Detect which cell encompasses the target text, then output its (x, y) center coordinate. 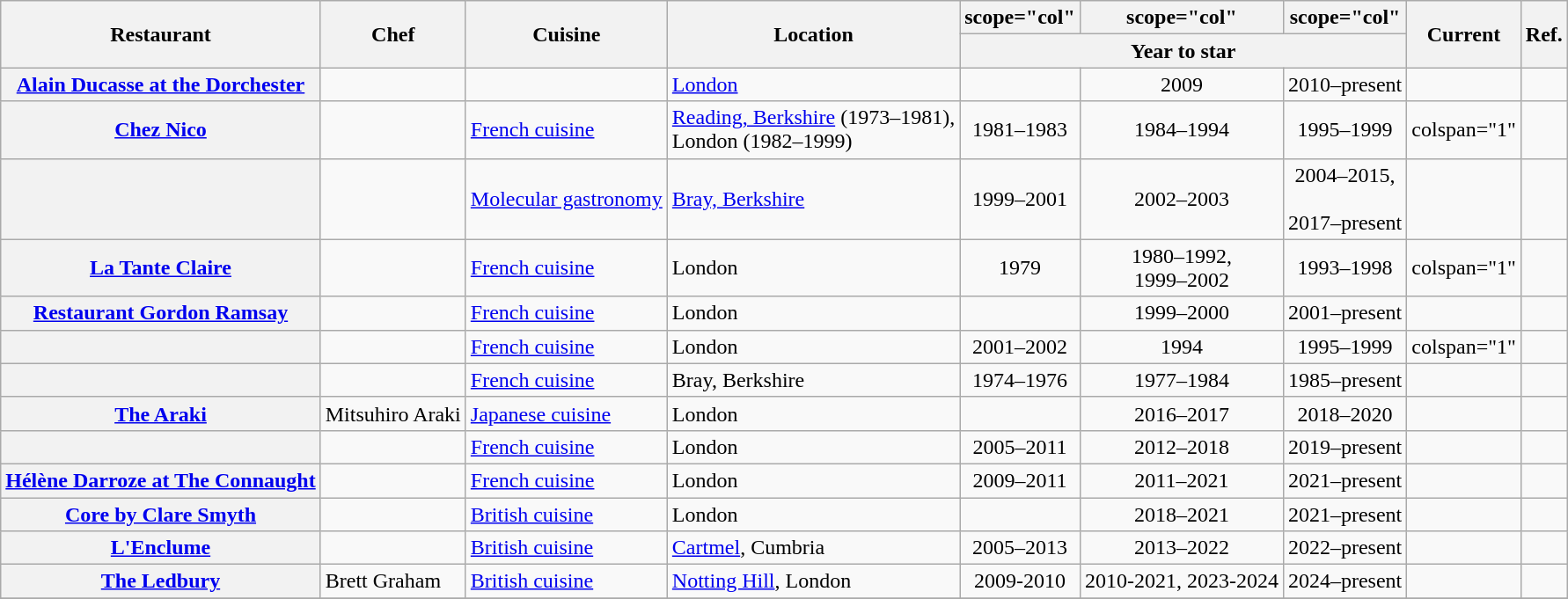
Cartmel, Cumbria (813, 548)
2018–2021 (1181, 515)
Cuisine (567, 34)
Current (1464, 34)
Japanese cuisine (567, 413)
Core by Clare Smyth (160, 515)
L'Enclume (160, 548)
La Tante Claire (160, 267)
2018–2020 (1345, 413)
Year to star (1183, 51)
2013–2022 (1181, 548)
2001–2002 (1021, 347)
1981–1983 (1021, 130)
2001–present (1345, 313)
1974–1976 (1021, 380)
2009-2010 (1021, 581)
Chef (392, 34)
Ref. (1543, 34)
1984–1994 (1181, 130)
2024–present (1345, 581)
2010–present (1345, 84)
2011–2021 (1181, 480)
2010-2021, 2023-2024 (1181, 581)
Hélène Darroze at The Connaught (160, 480)
1985–present (1345, 380)
1977–1984 (1181, 380)
Restaurant Gordon Ramsay (160, 313)
Notting Hill, London (813, 581)
1980–1992,1999–2002 (1181, 267)
2004–2015,2017–present (1345, 199)
Restaurant (160, 34)
1994 (1181, 347)
2009–2011 (1021, 480)
2019–present (1345, 447)
2016–2017 (1181, 413)
Reading, Berkshire (1973–1981),London (1982–1999) (813, 130)
The Ledbury (160, 581)
2005–2011 (1021, 447)
Mitsuhiro Araki (392, 413)
1979 (1021, 267)
1999–2001 (1021, 199)
The Araki (160, 413)
2012–2018 (1181, 447)
1999–2000 (1181, 313)
1993–1998 (1345, 267)
Brett Graham (392, 581)
2022–present (1345, 548)
2009 (1181, 84)
Chez Nico (160, 130)
2002–2003 (1181, 199)
2005–2013 (1021, 548)
Molecular gastronomy (567, 199)
Alain Ducasse at the Dorchester (160, 84)
Location (813, 34)
